Capture the cell that displays the provided text and extract its (x, y) central coordinate. 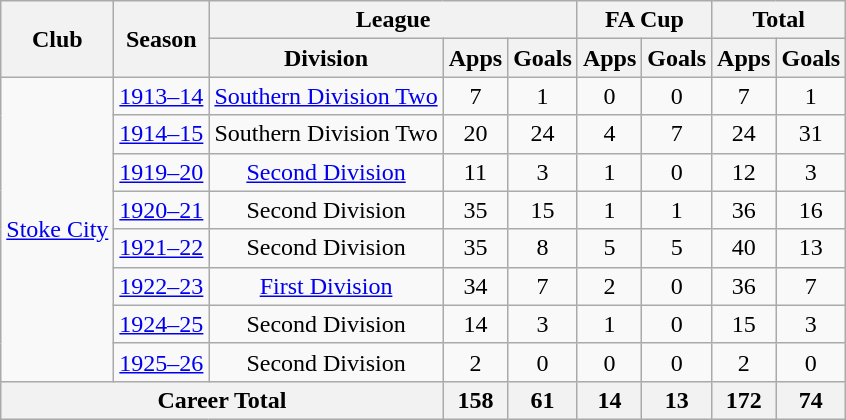
1920–21 (162, 210)
Club (58, 39)
League (393, 20)
34 (475, 286)
8 (543, 248)
12 (744, 172)
172 (744, 400)
Season (162, 39)
1922–23 (162, 286)
Total (779, 20)
4 (609, 134)
1913–14 (162, 96)
Career Total (222, 400)
16 (811, 210)
Division (326, 58)
FA Cup (644, 20)
40 (744, 248)
61 (543, 400)
31 (811, 134)
1921–22 (162, 248)
1914–15 (162, 134)
11 (475, 172)
First Division (326, 286)
74 (811, 400)
Stoke City (58, 229)
1925–26 (162, 362)
1919–20 (162, 172)
158 (475, 400)
1924–25 (162, 324)
20 (475, 134)
